Detect which cell encompasses the target text, then output its (X, Y) center coordinate. 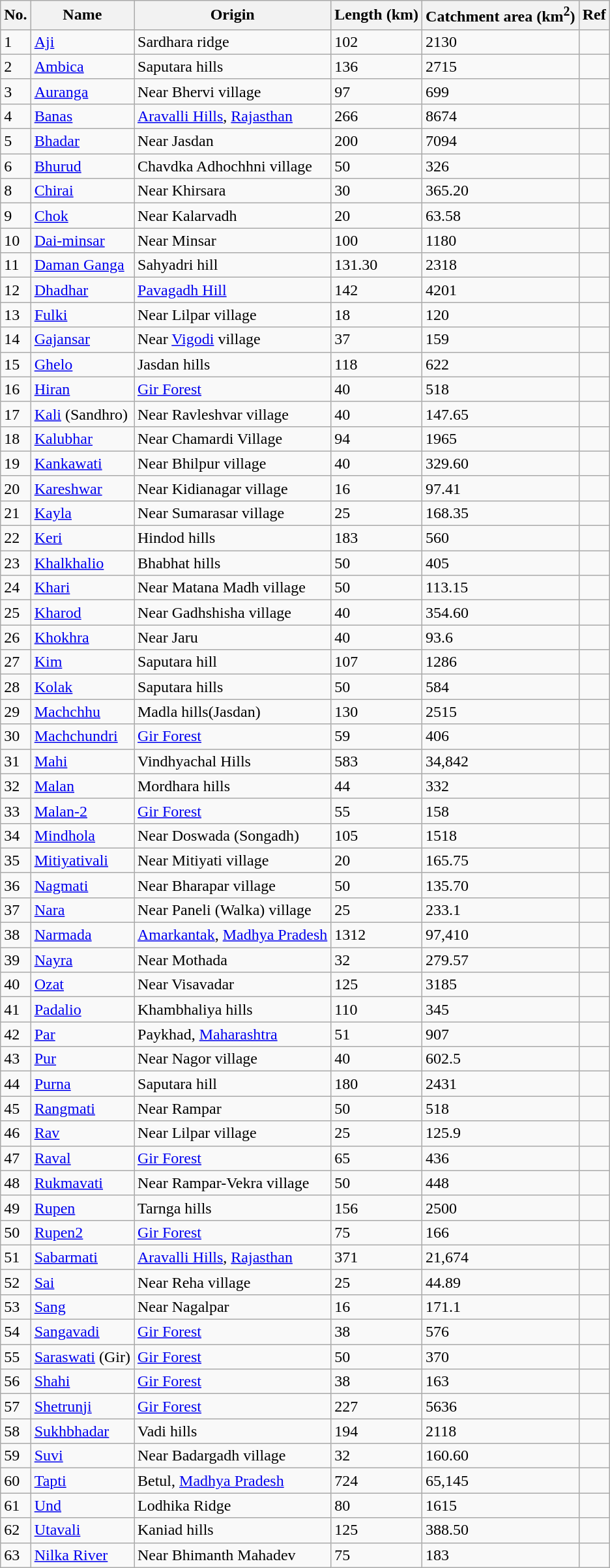
Length (km) (377, 16)
Near Kalarvadh (233, 216)
Tapti (82, 1481)
Purna (82, 1084)
27 (16, 662)
2500 (501, 1208)
2 (16, 66)
Near Rampar (233, 1109)
9 (16, 216)
Kharod (82, 613)
Hiran (82, 389)
326 (501, 166)
Mordhara hills (233, 786)
370 (501, 1357)
35 (16, 860)
1286 (501, 662)
448 (501, 1183)
279.57 (501, 960)
560 (501, 538)
Near Jaru (233, 637)
105 (377, 835)
Fulki (82, 315)
Auranga (82, 91)
699 (501, 91)
113.15 (501, 588)
102 (377, 42)
576 (501, 1332)
Chirai (82, 191)
Bhadar (82, 141)
2130 (501, 42)
Nagmati (82, 885)
159 (501, 340)
Rupen (82, 1208)
Rukmavati (82, 1183)
Near Bhilpur village (233, 463)
Mitiyativali (82, 860)
4 (16, 116)
354.60 (501, 613)
Sai (82, 1282)
Suvi (82, 1456)
329.60 (501, 463)
332 (501, 786)
53 (16, 1307)
Hindod hills (233, 538)
Rupen2 (82, 1232)
63 (16, 1555)
Bhurud (82, 166)
Kim (82, 662)
583 (377, 761)
2318 (501, 265)
Near Bhimanth Mahadev (233, 1555)
406 (501, 736)
43 (16, 1059)
371 (377, 1257)
107 (377, 662)
180 (377, 1084)
584 (501, 687)
Name (82, 16)
Rangmati (82, 1109)
Vadi hills (233, 1431)
266 (377, 116)
Kali (Sandhro) (82, 414)
3 (16, 91)
602.5 (501, 1059)
Keri (82, 538)
80 (377, 1505)
46 (16, 1133)
Sukhbhadar (82, 1431)
5636 (501, 1406)
Near Gadhshisha village (233, 613)
1312 (377, 935)
13 (16, 315)
Near Bharapar village (233, 885)
48 (16, 1183)
34 (16, 835)
110 (377, 1009)
171.1 (501, 1307)
405 (501, 563)
166 (501, 1232)
24 (16, 588)
Ref (594, 16)
Kareshwar (82, 488)
125.9 (501, 1133)
56 (16, 1382)
Und (82, 1505)
227 (377, 1406)
Bhabhat hills (233, 563)
130 (377, 712)
57 (16, 1406)
Near Rampar-Vekra village (233, 1183)
724 (377, 1481)
97,410 (501, 935)
Malan-2 (82, 811)
136 (377, 66)
28 (16, 687)
Banas (82, 116)
26 (16, 637)
Khambhaliya hills (233, 1009)
163 (501, 1382)
61 (16, 1505)
52 (16, 1282)
Khari (82, 588)
60 (16, 1481)
Kayla (82, 513)
1518 (501, 835)
Madla hills(Jasdan) (233, 712)
Near Vigodi village (233, 340)
Origin (233, 16)
Saraswati (Gir) (82, 1357)
45 (16, 1109)
158 (501, 811)
3185 (501, 985)
No. (16, 16)
118 (377, 364)
10 (16, 240)
97.41 (501, 488)
Malan (82, 786)
6 (16, 166)
58 (16, 1431)
Narmada (82, 935)
36 (16, 885)
39 (16, 960)
2431 (501, 1084)
47 (16, 1158)
Pavagadh Hill (233, 290)
Near Badargadh village (233, 1456)
42 (16, 1034)
94 (377, 439)
14 (16, 340)
Dhadhar (82, 290)
Near Bhervi village (233, 91)
Near Sumarasar village (233, 513)
Ghelo (82, 364)
Mahi (82, 761)
12 (16, 290)
Near Nagor village (233, 1059)
160.60 (501, 1456)
Sang (82, 1307)
33 (16, 811)
Kalubhar (82, 439)
135.70 (501, 885)
2715 (501, 66)
388.50 (501, 1530)
Khokhra (82, 637)
Gajansar (82, 340)
1965 (501, 439)
Amarkantak, Madhya Pradesh (233, 935)
200 (377, 141)
Vindhyachal Hills (233, 761)
Nilka River (82, 1555)
7094 (501, 141)
Near Mothada (233, 960)
345 (501, 1009)
100 (377, 240)
Ozat (82, 985)
Khalkhalio (82, 563)
165.75 (501, 860)
168.35 (501, 513)
2515 (501, 712)
Kaniad hills (233, 1530)
15 (16, 364)
21 (16, 513)
Near Nagalpar (233, 1307)
Kolak (82, 687)
34,842 (501, 761)
Near Reha village (233, 1282)
907 (501, 1034)
Raval (82, 1158)
62 (16, 1530)
Daman Ganga (82, 265)
65,145 (501, 1481)
Padalio (82, 1009)
120 (501, 315)
Near Chamardi Village (233, 439)
Shetrunji (82, 1406)
1615 (501, 1505)
Tarnga hills (233, 1208)
147.65 (501, 414)
49 (16, 1208)
Near Visavadar (233, 985)
23 (16, 563)
365.20 (501, 191)
Near Ravleshvar village (233, 414)
Dai-minsar (82, 240)
194 (377, 1431)
Lodhika Ridge (233, 1505)
156 (377, 1208)
233.1 (501, 910)
622 (501, 364)
Near Minsar (233, 240)
Shahi (82, 1382)
Betul, Madhya Pradesh (233, 1481)
29 (16, 712)
Pur (82, 1059)
Near Jasdan (233, 141)
Kankawati (82, 463)
2118 (501, 1431)
Nara (82, 910)
Rav (82, 1133)
Chavdka Adhochhni village (233, 166)
93.6 (501, 637)
Near Paneli (Walka) village (233, 910)
Sabarmati (82, 1257)
63.58 (501, 216)
Mindhola (82, 835)
Near Matana Madh village (233, 588)
44.89 (501, 1282)
142 (377, 290)
Catchment area (km2) (501, 16)
54 (16, 1332)
1 (16, 42)
Near Doswada (Songadh) (233, 835)
5 (16, 141)
Machchundri (82, 736)
436 (501, 1158)
Chok (82, 216)
31 (16, 761)
4201 (501, 290)
19 (16, 463)
Ambica (82, 66)
11 (16, 265)
1180 (501, 240)
Near Mitiyati village (233, 860)
8 (16, 191)
65 (377, 1158)
Paykhad, Maharashtra (233, 1034)
Near Khirsara (233, 191)
41 (16, 1009)
17 (16, 414)
8674 (501, 116)
131.30 (377, 265)
Par (82, 1034)
Aji (82, 42)
Machchhu (82, 712)
Sangavadi (82, 1332)
Nayra (82, 960)
22 (16, 538)
Jasdan hills (233, 364)
21,674 (501, 1257)
Near Kidianagar village (233, 488)
97 (377, 91)
Sardhara ridge (233, 42)
Utavali (82, 1530)
Sahyadri hill (233, 265)
